For the text-containing cell, return its midpoint in [x, y] coordinate format. 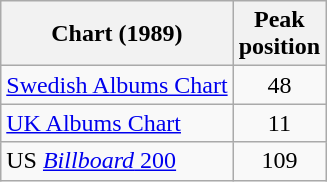
48 [279, 85]
11 [279, 123]
Chart (1989) [117, 34]
Swedish Albums Chart [117, 85]
109 [279, 161]
Peakposition [279, 34]
UK Albums Chart [117, 123]
US Billboard 200 [117, 161]
